Extract the (X, Y) coordinate from the center of the cell holding the provided text.  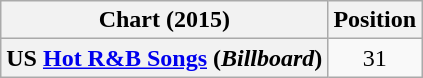
31 (375, 58)
Chart (2015) (164, 20)
US Hot R&B Songs (Billboard) (164, 58)
Position (375, 20)
